Determine the (x, y) coordinate at the center of the cell enclosing the given text.  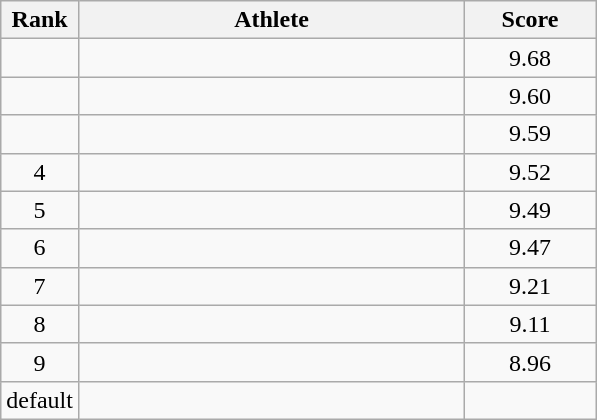
4 (40, 172)
8 (40, 324)
9.60 (530, 96)
9.11 (530, 324)
9.49 (530, 210)
default (40, 400)
9.47 (530, 248)
6 (40, 248)
Rank (40, 20)
8.96 (530, 362)
9.68 (530, 58)
9.52 (530, 172)
9.59 (530, 134)
Score (530, 20)
7 (40, 286)
9 (40, 362)
5 (40, 210)
9.21 (530, 286)
Athlete (271, 20)
